Determine the [X, Y] coordinate at the center of the cell enclosing the given text.  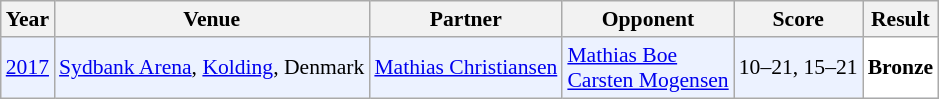
Venue [212, 19]
Opponent [648, 19]
Mathias Christiansen [466, 68]
2017 [28, 68]
Partner [466, 19]
Year [28, 19]
Bronze [901, 68]
Score [798, 19]
Sydbank Arena, Kolding, Denmark [212, 68]
Result [901, 19]
Mathias Boe Carsten Mogensen [648, 68]
10–21, 15–21 [798, 68]
